Detect which cell encompasses the target text, then output its (X, Y) center coordinate. 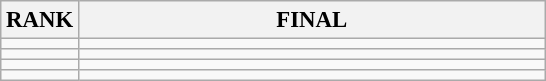
FINAL (312, 20)
RANK (40, 20)
